Extract the [X, Y] coordinate from the center of the cell holding the provided text.  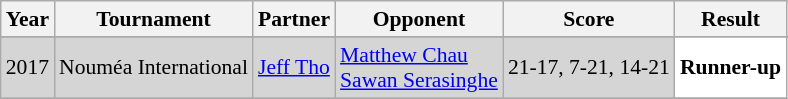
Result [730, 19]
Opponent [419, 19]
Year [28, 19]
2017 [28, 68]
21-17, 7-21, 14-21 [589, 68]
Partner [294, 19]
Runner-up [730, 68]
Jeff Tho [294, 68]
Tournament [154, 19]
Nouméa International [154, 68]
Score [589, 19]
Matthew Chau Sawan Serasinghe [419, 68]
